Find where the given text appears and provide that cell's center as [X, Y] coordinate. 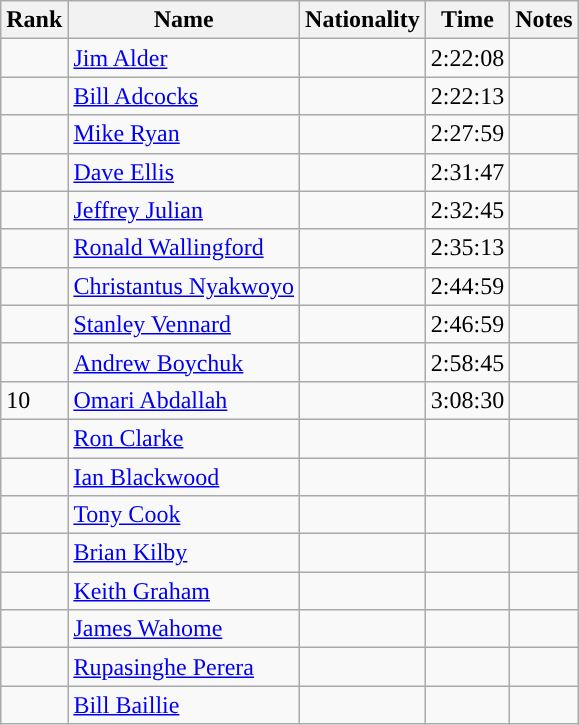
3:08:30 [467, 400]
Rupasinghe Perera [184, 667]
Jim Alder [184, 58]
Stanley Vennard [184, 324]
Andrew Boychuk [184, 362]
2:27:59 [467, 134]
Ron Clarke [184, 438]
Tony Cook [184, 515]
Mike Ryan [184, 134]
2:35:13 [467, 248]
Ian Blackwood [184, 477]
2:32:45 [467, 210]
Rank [34, 20]
Bill Adcocks [184, 96]
Bill Baillie [184, 705]
Omari Abdallah [184, 400]
Jeffrey Julian [184, 210]
Brian Kilby [184, 553]
Name [184, 20]
2:31:47 [467, 172]
Nationality [363, 20]
10 [34, 400]
2:46:59 [467, 324]
Dave Ellis [184, 172]
James Wahome [184, 629]
2:22:13 [467, 96]
2:58:45 [467, 362]
Time [467, 20]
Notes [544, 20]
Keith Graham [184, 591]
2:22:08 [467, 58]
Ronald Wallingford [184, 248]
Christantus Nyakwoyo [184, 286]
2:44:59 [467, 286]
